From the cell containing the given text, extract its center point as [x, y] coordinate. 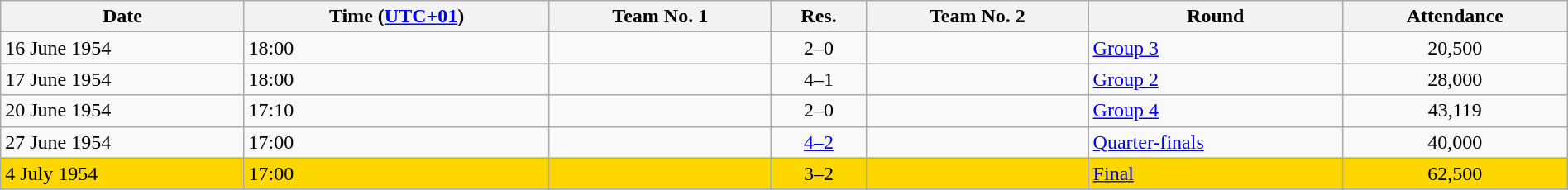
Group 3 [1216, 48]
Date [122, 17]
Attendance [1455, 17]
17 June 1954 [122, 79]
27 June 1954 [122, 142]
Group 4 [1216, 111]
43,119 [1455, 111]
28,000 [1455, 79]
40,000 [1455, 142]
20,500 [1455, 48]
4 July 1954 [122, 173]
62,500 [1455, 173]
Res. [819, 17]
20 June 1954 [122, 111]
Team No. 1 [660, 17]
Quarter-finals [1216, 142]
Group 2 [1216, 79]
Time (UTC+01) [397, 17]
Round [1216, 17]
Team No. 2 [978, 17]
16 June 1954 [122, 48]
4–2 [819, 142]
3–2 [819, 173]
Final [1216, 173]
17:10 [397, 111]
4–1 [819, 79]
